Detect which cell encompasses the target text, then output its (X, Y) center coordinate. 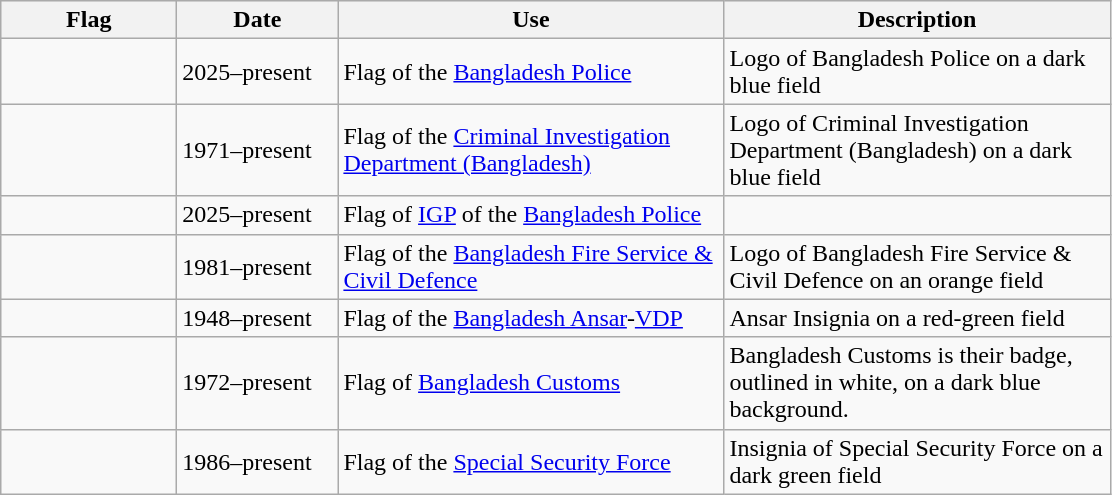
Bangladesh Customs is their badge, outlined in white, on a dark blue background. (917, 383)
Flag of IGP of the Bangladesh Police (531, 215)
Date (258, 20)
Flag (89, 20)
Flag of the Bangladesh Ansar-VDP (531, 318)
Flag of Bangladesh Customs (531, 383)
1971–present (258, 150)
Description (917, 20)
Logo of Criminal Investigation Department (Bangladesh) on a dark blue field (917, 150)
Flag of the Special Security Force (531, 462)
Logo of Bangladesh Police on a dark blue field (917, 72)
Flag of the Bangladesh Fire Service & Civil Defence (531, 266)
1986–present (258, 462)
Insignia of Special Security Force on a dark green field (917, 462)
Flag of the Criminal Investigation Department (Bangladesh) (531, 150)
1972–present (258, 383)
Use (531, 20)
Ansar Insignia on a red-green field (917, 318)
Logo of Bangladesh Fire Service & Civil Defence on an orange field (917, 266)
Flag of the Bangladesh Police (531, 72)
1948–present (258, 318)
1981–present (258, 266)
